Return the [x, y] coordinate for the center point of the cell that contains the specified text.  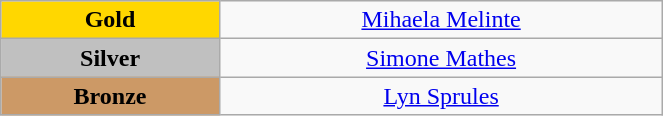
Bronze [110, 96]
Silver [110, 58]
Lyn Sprules [441, 96]
Gold [110, 20]
Mihaela Melinte [441, 20]
Simone Mathes [441, 58]
